Capture the cell that displays the provided text and extract its (x, y) central coordinate. 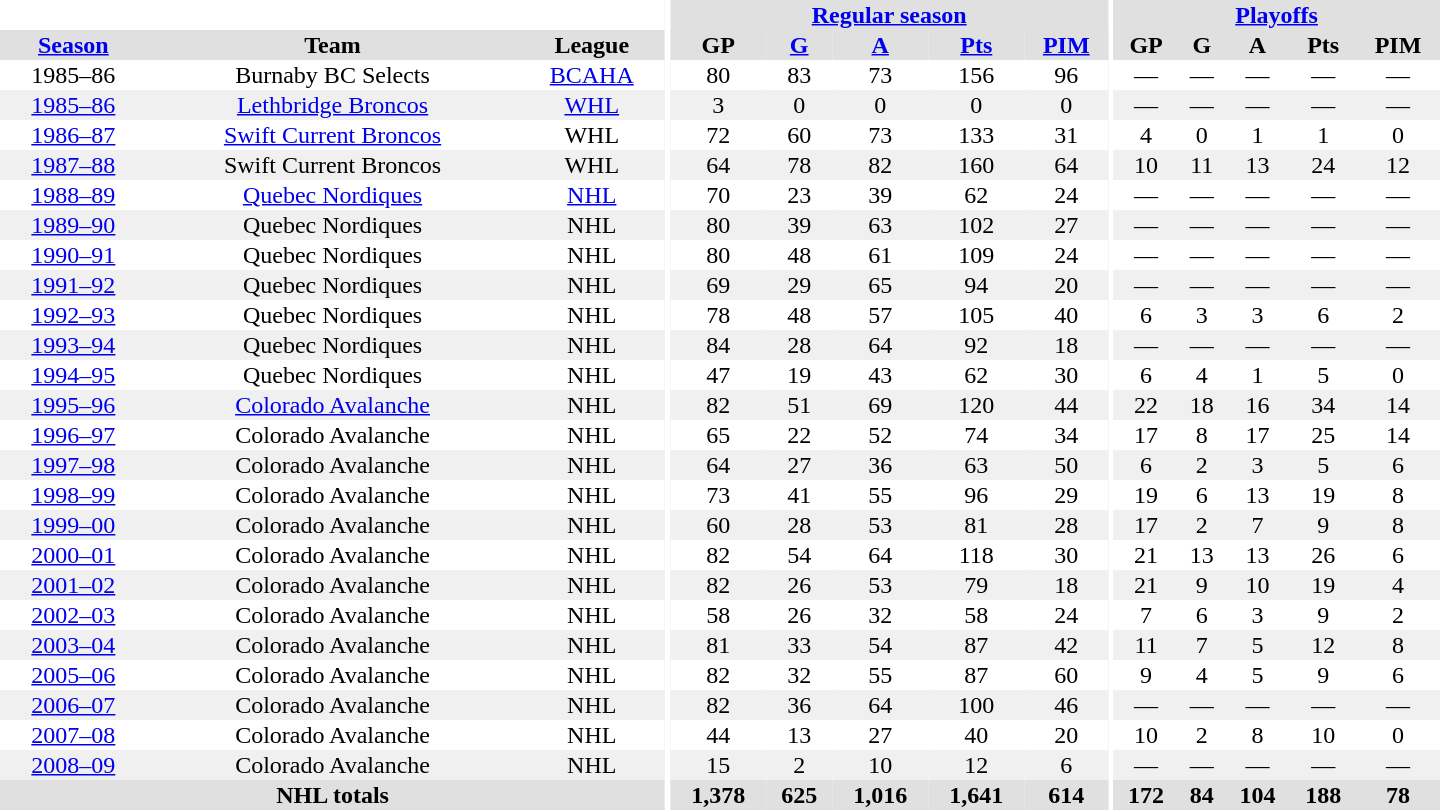
1992–93 (74, 315)
1987–88 (74, 165)
33 (799, 645)
94 (976, 285)
172 (1146, 795)
625 (799, 795)
1999–00 (74, 525)
1,641 (976, 795)
Lethbridge Broncos (333, 105)
Season (74, 45)
1986–87 (74, 135)
Team (333, 45)
Burnaby BC Selects (333, 75)
74 (976, 435)
41 (799, 495)
Regular season (889, 15)
133 (976, 135)
1991–92 (74, 285)
Playoffs (1276, 15)
1989–90 (74, 225)
47 (718, 375)
51 (799, 405)
188 (1323, 795)
1998–99 (74, 495)
46 (1066, 705)
2003–04 (74, 645)
52 (880, 435)
1988–89 (74, 195)
1994–95 (74, 375)
1993–94 (74, 345)
118 (976, 555)
1,016 (880, 795)
1995–96 (74, 405)
2007–08 (74, 735)
2005–06 (74, 675)
120 (976, 405)
31 (1066, 135)
72 (718, 135)
83 (799, 75)
42 (1066, 645)
109 (976, 255)
1990–91 (74, 255)
104 (1257, 795)
2002–03 (74, 615)
League (592, 45)
50 (1066, 465)
2006–07 (74, 705)
43 (880, 375)
614 (1066, 795)
92 (976, 345)
2000–01 (74, 555)
156 (976, 75)
1,378 (718, 795)
160 (976, 165)
79 (976, 585)
BCAHA (592, 75)
23 (799, 195)
102 (976, 225)
70 (718, 195)
105 (976, 315)
1996–97 (74, 435)
25 (1323, 435)
15 (718, 765)
57 (880, 315)
16 (1257, 405)
61 (880, 255)
100 (976, 705)
2001–02 (74, 585)
NHL totals (332, 795)
1997–98 (74, 465)
2008–09 (74, 765)
